Return the (X, Y) coordinate for the center point of the cell that contains the specified text.  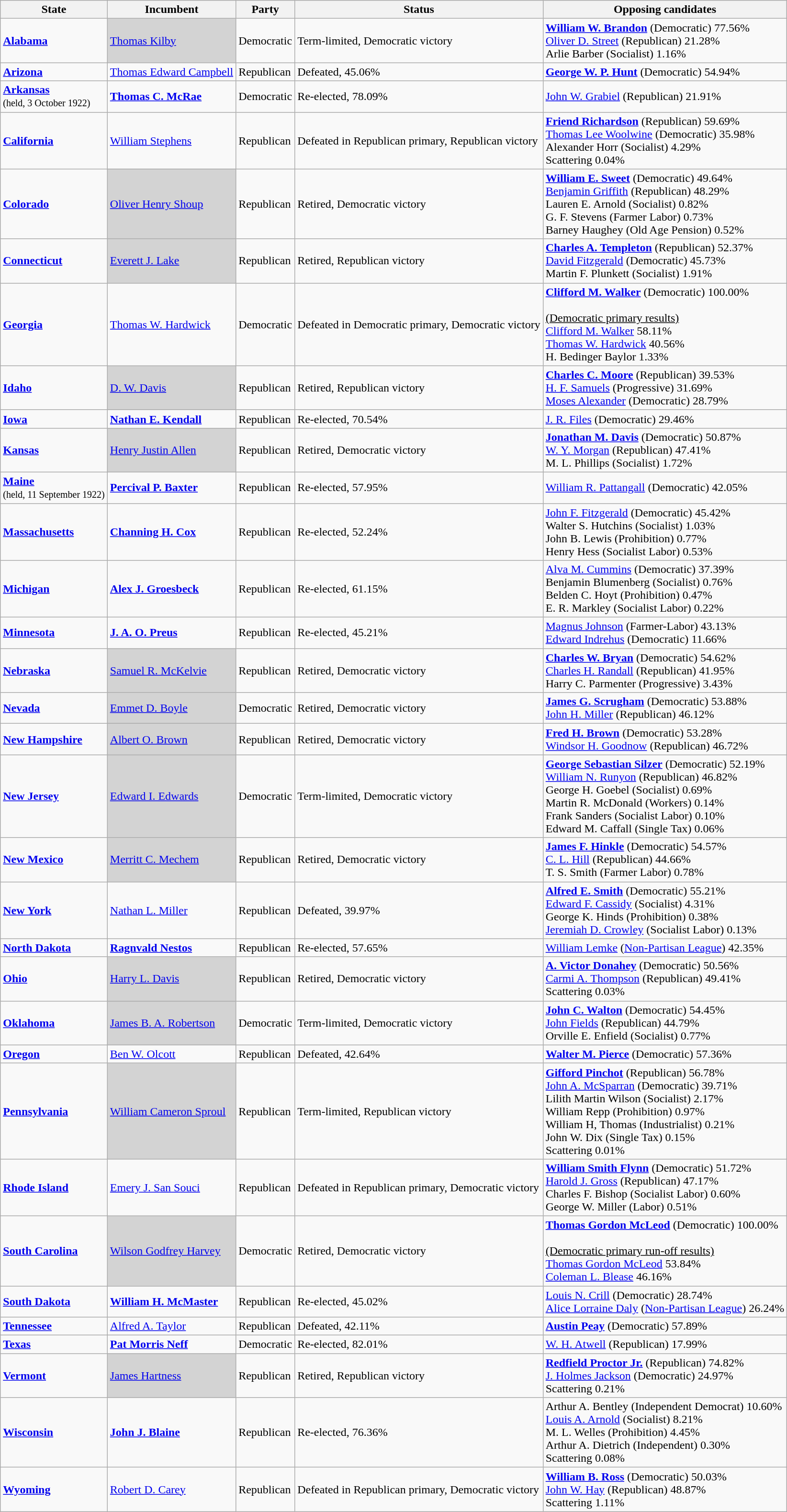
Minnesota (54, 633)
North Dakota (54, 948)
Fred H. Brown (Democratic) 53.28%Windsor H. Goodnow (Republican) 46.72% (665, 739)
Term-limited, Republican victory (419, 1111)
Robert D. Carey (171, 1490)
Oregon (54, 1054)
Rhode Island (54, 1187)
Status (419, 10)
James F. Hinkle (Democratic) 54.57%C. L. Hill (Republican) 44.66%T. S. Smith (Farmer Labor) 0.78% (665, 860)
William W. Brandon (Democratic) 77.56%Oliver D. Street (Republican) 21.28%Arlie Barber (Socialist) 1.16% (665, 41)
Texas (54, 1344)
Ohio (54, 979)
Opposing candidates (665, 10)
Vermont (54, 1376)
Re-elected, 52.24% (419, 532)
Henry Justin Allen (171, 450)
Emmet D. Boyle (171, 708)
Louis N. Crill (Democratic) 28.74%Alice Lorraine Daly (Non-Partisan League) 26.24% (665, 1301)
Merritt C. Mechem (171, 860)
J. A. O. Preus (171, 633)
Alabama (54, 41)
John C. Walton (Democratic) 54.45%John Fields (Republican) 44.79%Orville E. Enfield (Socialist) 0.77% (665, 1023)
Georgia (54, 325)
South Carolina (54, 1251)
Oliver Henry Shoup (171, 204)
Alfred E. Smith (Democratic) 55.21%Edward F. Cassidy (Socialist) 4.31%George K. Hinds (Prohibition) 0.38%Jeremiah D. Crowley (Socialist Labor) 0.13% (665, 910)
Arizona (54, 72)
Percival P. Baxter (171, 487)
William H. McMaster (171, 1301)
Nebraska (54, 671)
Charles C. Moore (Republican) 39.53%H. F. Samuels (Progressive) 31.69%Moses Alexander (Democratic) 28.79% (665, 388)
Defeated in Democratic primary, Democratic victory (419, 325)
Re-elected, 70.54% (419, 419)
Re-elected, 82.01% (419, 1344)
George W. P. Hunt (Democratic) 54.94% (665, 72)
William R. Pattangall (Democratic) 42.05% (665, 487)
Defeated, 39.97% (419, 910)
Wyoming (54, 1490)
J. R. Files (Democratic) 29.46% (665, 419)
Everett J. Lake (171, 261)
Idaho (54, 388)
Wilson Godfrey Harvey (171, 1251)
W. H. Atwell (Republican) 17.99% (665, 1344)
Re-elected, 76.36% (419, 1433)
Magnus Johnson (Farmer-Labor) 43.13%Edward Indrehus (Democratic) 11.66% (665, 633)
Michigan (54, 589)
Alex J. Groesbeck (171, 589)
William Lemke (Non-Partisan League) 42.35% (665, 948)
Re-elected, 45.21% (419, 633)
Thomas W. Hardwick (171, 325)
State (54, 10)
Maine(held, 11 September 1922) (54, 487)
Samuel R. McKelvie (171, 671)
California (54, 141)
Defeated, 42.11% (419, 1326)
Pat Morris Neff (171, 1344)
Party (265, 10)
Alva M. Cummins (Democratic) 37.39%Benjamin Blumenberg (Socialist) 0.76%Belden C. Hoyt (Prohibition) 0.47%E. R. Markley (Socialist Labor) 0.22% (665, 589)
Nathan E. Kendall (171, 419)
Channing H. Cox (171, 532)
Redfield Proctor Jr. (Republican) 74.82%J. Holmes Jackson (Democratic) 24.97%Scattering 0.21% (665, 1376)
Thomas Kilby (171, 41)
Clifford M. Walker (Democratic) 100.00% (Democratic primary results)Clifford M. Walker 58.11%Thomas W. Hardwick 40.56%H. Bedinger Baylor 1.33% (665, 325)
Austin Peay (Democratic) 57.89% (665, 1326)
Re-elected, 57.95% (419, 487)
John W. Grabiel (Republican) 21.91% (665, 97)
South Dakota (54, 1301)
Friend Richardson (Republican) 59.69%Thomas Lee Woolwine (Democratic) 35.98%Alexander Horr (Socialist) 4.29%Scattering 0.04% (665, 141)
Pennsylvania (54, 1111)
New Mexico (54, 860)
Albert O. Brown (171, 739)
Emery J. San Souci (171, 1187)
Ragnvald Nestos (171, 948)
Defeated, 42.64% (419, 1054)
Incumbent (171, 10)
New Hampshire (54, 739)
William Stephens (171, 141)
Jonathan M. Davis (Democratic) 50.87%W. Y. Morgan (Republican) 47.41%M. L. Phillips (Socialist) 1.72% (665, 450)
Wisconsin (54, 1433)
Charles W. Bryan (Democratic) 54.62%Charles H. Randall (Republican) 41.95%Harry C. Parmenter (Progressive) 3.43% (665, 671)
Re-elected, 61.15% (419, 589)
Thomas Edward Campbell (171, 72)
New York (54, 910)
John J. Blaine (171, 1433)
Thomas Gordon McLeod (Democratic) 100.00%(Democratic primary run-off results)Thomas Gordon McLeod 53.84%Coleman L. Blease 46.16% (665, 1251)
Kansas (54, 450)
Harry L. Davis (171, 979)
Alfred A. Taylor (171, 1326)
Tennessee (54, 1326)
Arkansas(held, 3 October 1922) (54, 97)
Re-elected, 57.65% (419, 948)
Massachusetts (54, 532)
Oklahoma (54, 1023)
James B. A. Robertson (171, 1023)
William Smith Flynn (Democratic) 51.72%Harold J. Gross (Republican) 47.17%Charles F. Bishop (Socialist Labor) 0.60%George W. Miller (Labor) 0.51% (665, 1187)
Thomas C. McRae (171, 97)
Ben W. Olcott (171, 1054)
James G. Scrugham (Democratic) 53.88%John H. Miller (Republican) 46.12% (665, 708)
Walter M. Pierce (Democratic) 57.36% (665, 1054)
John F. Fitzgerald (Democratic) 45.42%Walter S. Hutchins (Socialist) 1.03%John B. Lewis (Prohibition) 0.77%Henry Hess (Socialist Labor) 0.53% (665, 532)
New Jersey (54, 796)
Colorado (54, 204)
Nevada (54, 708)
William Cameron Sproul (171, 1111)
Nathan L. Miller (171, 910)
D. W. Davis (171, 388)
Edward I. Edwards (171, 796)
James Hartness (171, 1376)
Charles A. Templeton (Republican) 52.37%David Fitzgerald (Democratic) 45.73%Martin F. Plunkett (Socialist) 1.91% (665, 261)
Re-elected, 78.09% (419, 97)
Iowa (54, 419)
Defeated in Republican primary, Republican victory (419, 141)
Re-elected, 45.02% (419, 1301)
William B. Ross (Democratic) 50.03%John W. Hay (Republican) 48.87%Scattering 1.11% (665, 1490)
Defeated, 45.06% (419, 72)
A. Victor Donahey (Democratic) 50.56%Carmi A. Thompson (Republican) 49.41%Scattering 0.03% (665, 979)
Connecticut (54, 261)
